For the text-containing cell, return its midpoint in (x, y) coordinate format. 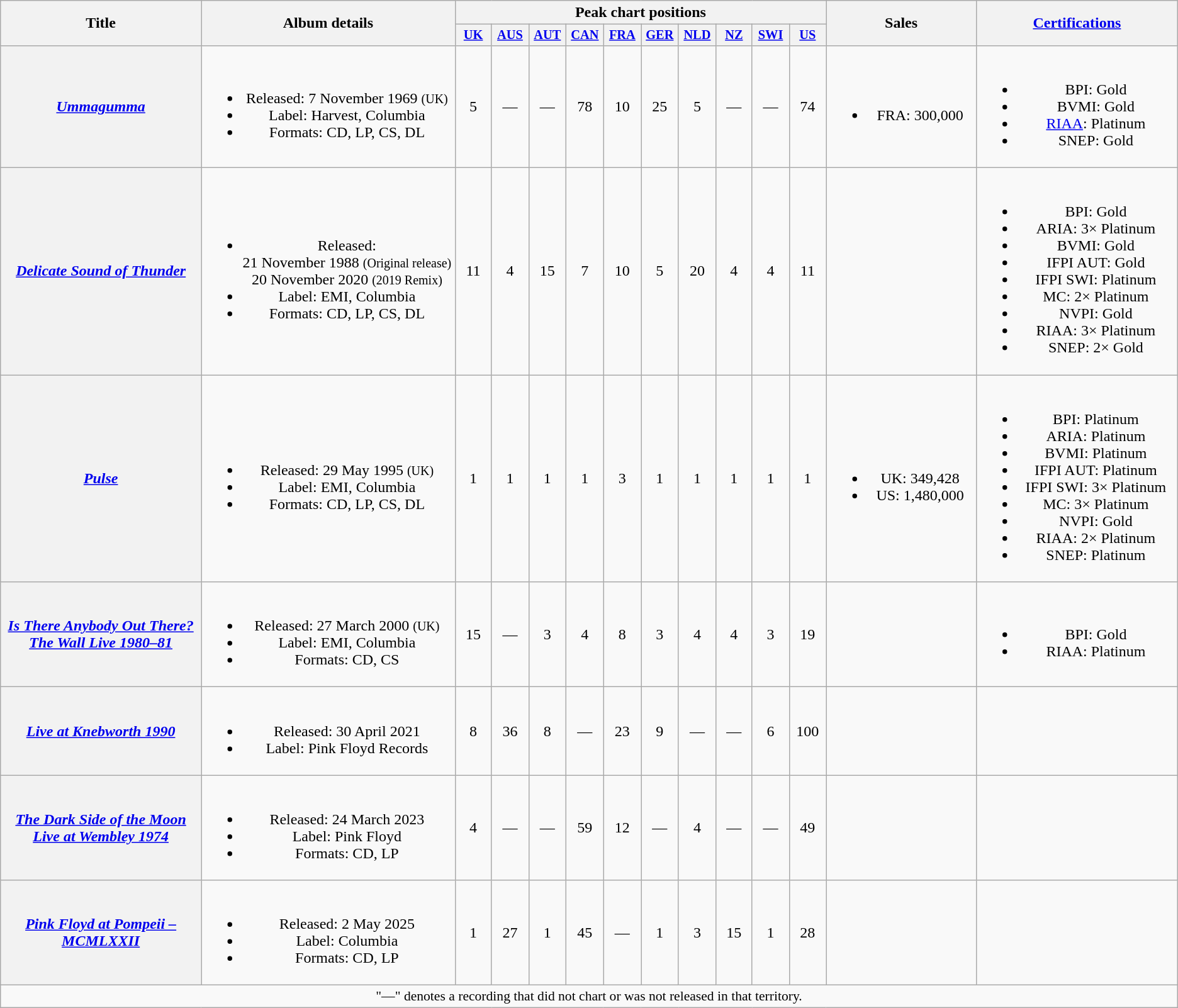
Released: 27 March 2000 (UK)Label: EMI, ColumbiaFormats: CD, CS (328, 634)
FRA: 300,000 (901, 106)
Pink Floyd at Pompeii – MCMLXXII (101, 932)
7 (585, 272)
19 (808, 634)
Certifications (1077, 23)
UK (473, 35)
Delicate Sound of Thunder (101, 272)
NLD (697, 35)
100 (808, 731)
Ummagumma (101, 106)
FRA (622, 35)
9 (660, 731)
US (808, 35)
20 (697, 272)
BPI: PlatinumARIA: PlatinumBVMI: PlatinumIFPI AUT: PlatinumIFPI SWI: 3× PlatinumMC: 3× PlatinumNVPI: GoldRIAA: 2× PlatinumSNEP: Platinum (1077, 478)
49 (808, 828)
Sales (901, 23)
Released: 21 November 1988 (Original release) 20 November 2020 (2019 Remix)Label: EMI, ColumbiaFormats: CD, LP, CS, DL (328, 272)
78 (585, 106)
SWI (770, 35)
Pulse (101, 478)
AUS (510, 35)
28 (808, 932)
23 (622, 731)
Live at Knebworth 1990 (101, 731)
CAN (585, 35)
Title (101, 23)
Released: 2 May 2025Label: ColumbiaFormats: CD, LP (328, 932)
Released: 30 April 2021Label: Pink Floyd Records (328, 731)
Released: 24 March 2023Label: Pink FloydFormats: CD, LP (328, 828)
Released: 29 May 1995 (UK)Label: EMI, ColumbiaFormats: CD, LP, CS, DL (328, 478)
Is There Anybody Out There? The Wall Live 1980–81 (101, 634)
25 (660, 106)
Released: 7 November 1969 (UK)Label: Harvest, ColumbiaFormats: CD, LP, CS, DL (328, 106)
Peak chart positions (641, 13)
12 (622, 828)
74 (808, 106)
36 (510, 731)
AUT (547, 35)
Album details (328, 23)
BPI: GoldBVMI: GoldRIAA: PlatinumSNEP: Gold (1077, 106)
NZ (734, 35)
BPI: GoldARIA: 3× PlatinumBVMI: GoldIFPI AUT: GoldIFPI SWI: PlatinumMC: 2× PlatinumNVPI: GoldRIAA: 3× PlatinumSNEP: 2× Gold (1077, 272)
27 (510, 932)
The Dark Side of the Moon Live at Wembley 1974 (101, 828)
"—" denotes a recording that did not chart or was not released in that territory. (589, 997)
59 (585, 828)
6 (770, 731)
BPI: GoldRIAA: Platinum (1077, 634)
UK: 349,428US: 1,480,000 (901, 478)
GER (660, 35)
45 (585, 932)
